Detect which cell encompasses the target text, then output its [X, Y] center coordinate. 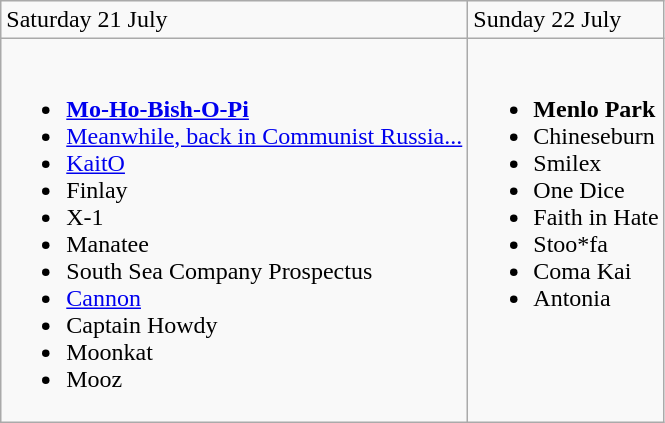
Saturday 21 July [234, 20]
Menlo ParkChineseburnSmilexOne DiceFaith in HateStoo*faComa KaiAntonia [566, 230]
Sunday 22 July [566, 20]
Mo-Ho-Bish-O-PiMeanwhile, back in Communist Russia...KaitOFinlayX-1ManateeSouth Sea Company ProspectusCannonCaptain HowdyMoonkatMooz [234, 230]
